Return [X, Y] of the center of cell containing provided text 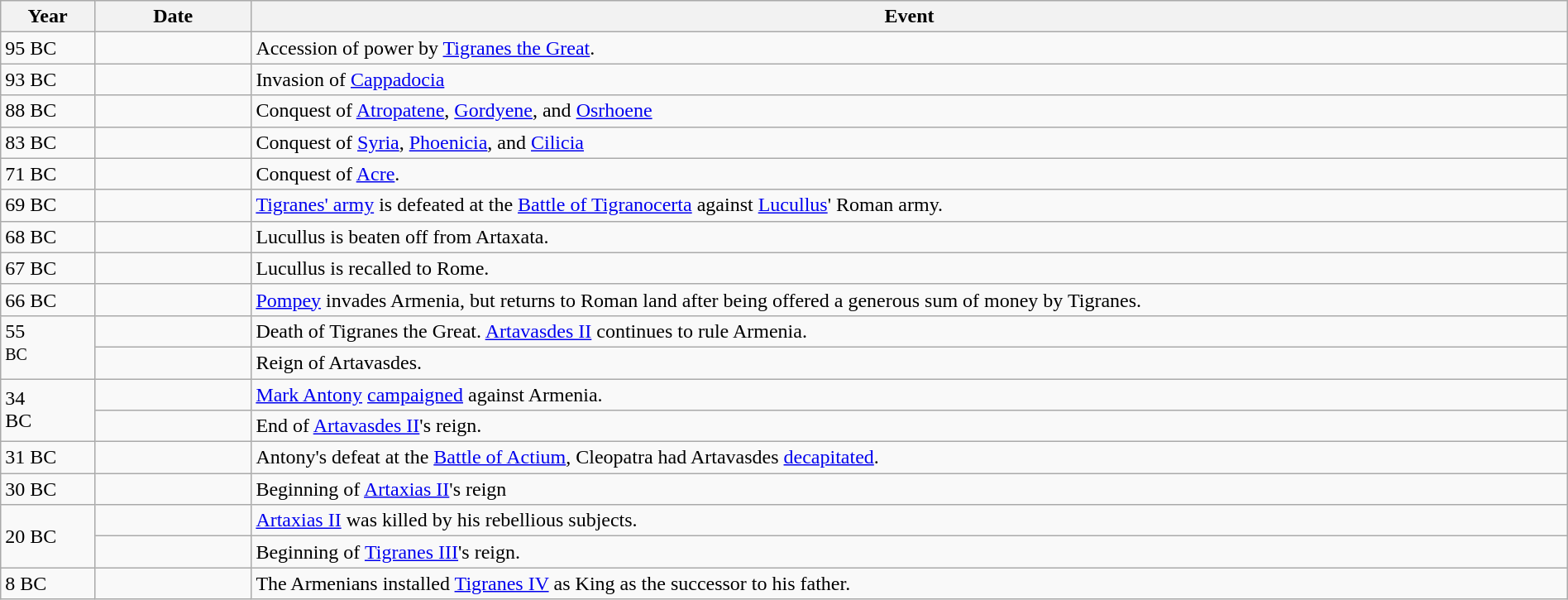
88 BC [48, 111]
34BC [48, 410]
Antony's defeat at the Battle of Actium, Cleopatra had Artavasdes decapitated. [910, 458]
71 BC [48, 174]
Accession of power by Tigranes the Great. [910, 48]
67 BC [48, 268]
8 BC [48, 583]
Artaxias II was killed by his rebellious subjects. [910, 521]
20 BC [48, 536]
Pompey invades Armenia, but returns to Roman land after being offered a generous sum of money by Tigranes. [910, 300]
Lucullus is beaten off from Artaxata. [910, 237]
The Armenians installed Tigranes IV as King as the successor to his father. [910, 583]
Death of Tigranes the Great. Artavasdes II continues to rule Armenia. [910, 331]
Conquest of Syria, Phoenicia, and Cilicia [910, 142]
Year [48, 17]
95 BC [48, 48]
Beginning of Artaxias II's reign [910, 489]
93 BC [48, 79]
30 BC [48, 489]
Tigranes' army is defeated at the Battle of Tigranocerta against Lucullus' Roman army. [910, 205]
55BC [48, 347]
Reign of Artavasdes. [910, 362]
Invasion of Cappadocia [910, 79]
69 BC [48, 205]
Conquest of Acre. [910, 174]
Event [910, 17]
Date [172, 17]
Lucullus is recalled to Rome. [910, 268]
31 BC [48, 458]
Mark Antony campaigned against Armenia. [910, 395]
68 BC [48, 237]
66 BC [48, 300]
Conquest of Atropatene, Gordyene, and Osrhoene [910, 111]
End of Artavasdes II's reign. [910, 426]
Beginning of Tigranes III's reign. [910, 552]
83 BC [48, 142]
